Determine the [x, y] coordinate at the center of the cell enclosing the given text.  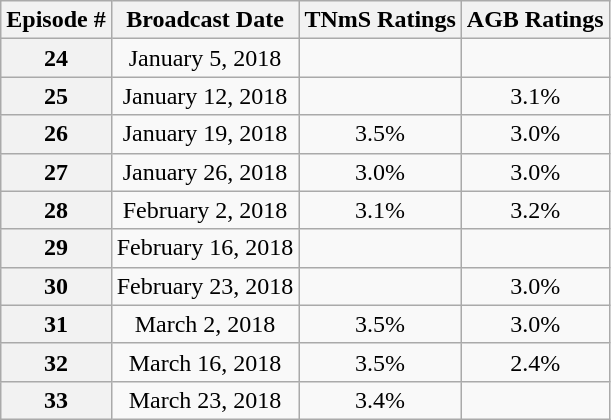
TNmS Ratings [380, 20]
Broadcast Date [205, 20]
32 [56, 362]
28 [56, 210]
24 [56, 58]
3.4% [380, 400]
25 [56, 96]
February 2, 2018 [205, 210]
Episode # [56, 20]
March 2, 2018 [205, 324]
January 19, 2018 [205, 134]
27 [56, 172]
February 23, 2018 [205, 286]
31 [56, 324]
2.4% [535, 362]
26 [56, 134]
30 [56, 286]
March 16, 2018 [205, 362]
March 23, 2018 [205, 400]
29 [56, 248]
January 26, 2018 [205, 172]
January 5, 2018 [205, 58]
AGB Ratings [535, 20]
January 12, 2018 [205, 96]
3.2% [535, 210]
33 [56, 400]
February 16, 2018 [205, 248]
